Search for the cell housing the specified text and yield its [x, y] center coordinate. 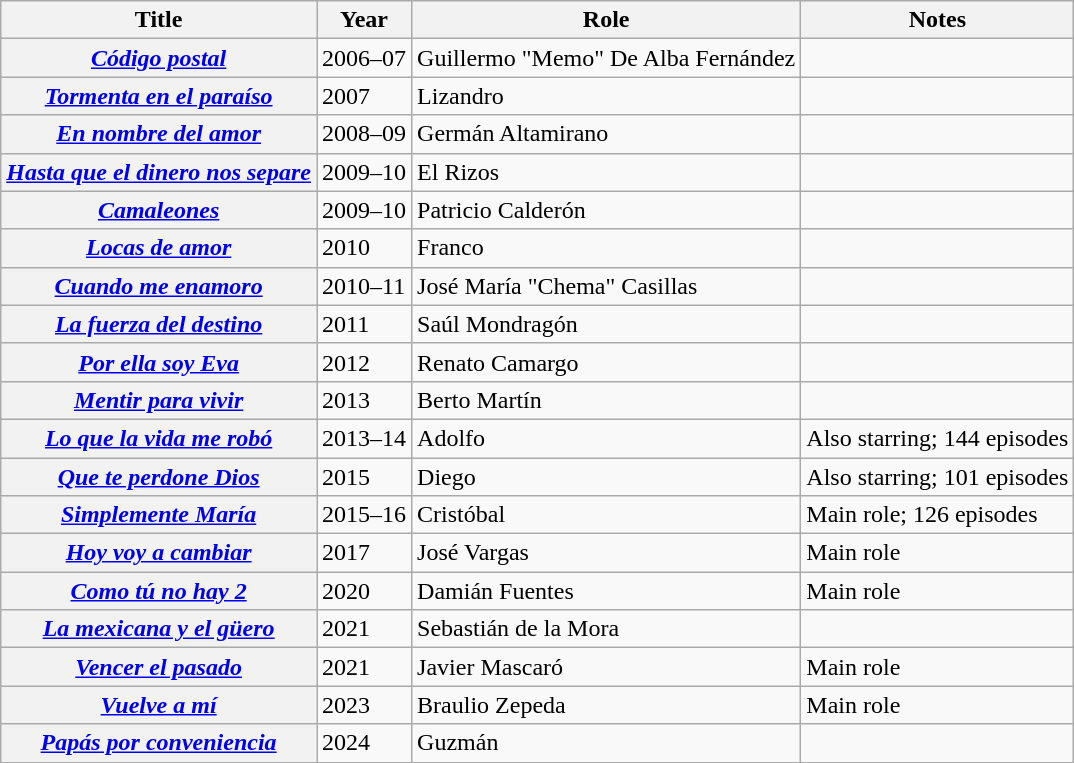
Also starring; 144 episodes [938, 438]
Código postal [159, 58]
Mentir para vivir [159, 400]
Franco [606, 248]
Cuando me enamoro [159, 286]
Por ella soy Eva [159, 362]
2023 [364, 705]
Javier Mascaró [606, 667]
2020 [364, 591]
Cristóbal [606, 515]
José María "Chema" Casillas [606, 286]
Saúl Mondragón [606, 324]
En nombre del amor [159, 134]
Papás por conveniencia [159, 743]
2013–14 [364, 438]
Lizandro [606, 96]
Simplemente María [159, 515]
Guillermo "Memo" De Alba Fernández [606, 58]
Vuelve a mí [159, 705]
Hasta que el dinero nos separe [159, 172]
Patricio Calderón [606, 210]
Notes [938, 20]
Adolfo [606, 438]
Braulio Zepeda [606, 705]
2008–09 [364, 134]
Hoy voy a cambiar [159, 553]
Como tú no hay 2 [159, 591]
La mexicana y el güero [159, 629]
2017 [364, 553]
2006–07 [364, 58]
Tormenta en el paraíso [159, 96]
Locas de amor [159, 248]
2007 [364, 96]
2012 [364, 362]
Guzmán [606, 743]
José Vargas [606, 553]
2010 [364, 248]
Lo que la vida me robó [159, 438]
2015 [364, 477]
Berto Martín [606, 400]
El Rizos [606, 172]
Damián Fuentes [606, 591]
2024 [364, 743]
2011 [364, 324]
Diego [606, 477]
Vencer el pasado [159, 667]
Renato Camargo [606, 362]
Que te perdone Dios [159, 477]
Role [606, 20]
Year [364, 20]
Camaleones [159, 210]
Sebastián de la Mora [606, 629]
2013 [364, 400]
La fuerza del destino [159, 324]
2015–16 [364, 515]
2010–11 [364, 286]
Title [159, 20]
Also starring; 101 episodes [938, 477]
Main role; 126 episodes [938, 515]
Germán Altamirano [606, 134]
